Capture the cell that displays the provided text and extract its (x, y) central coordinate. 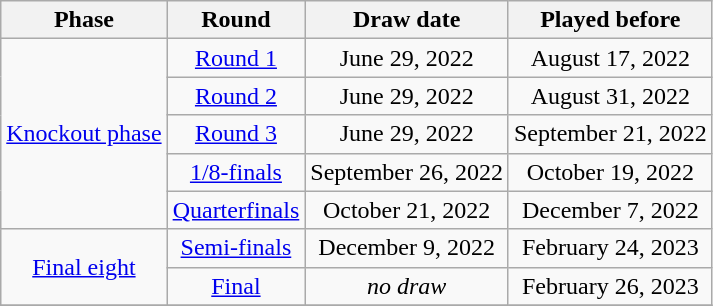
1/8-finals (236, 172)
December 9, 2022 (407, 248)
Final (236, 286)
Played before (610, 20)
Semi-finals (236, 248)
Draw date (407, 20)
Quarterfinals (236, 210)
December 7, 2022 (610, 210)
October 19, 2022 (610, 172)
August 31, 2022 (610, 96)
Round 2 (236, 96)
Knockout phase (84, 134)
Phase (84, 20)
September 26, 2022 (407, 172)
Round (236, 20)
Round 1 (236, 58)
October 21, 2022 (407, 210)
February 26, 2023 (610, 286)
September 21, 2022 (610, 134)
Round 3 (236, 134)
February 24, 2023 (610, 248)
Final eight (84, 267)
August 17, 2022 (610, 58)
no draw (407, 286)
